Find where the given text appears and provide that cell's center as (x, y) coordinate. 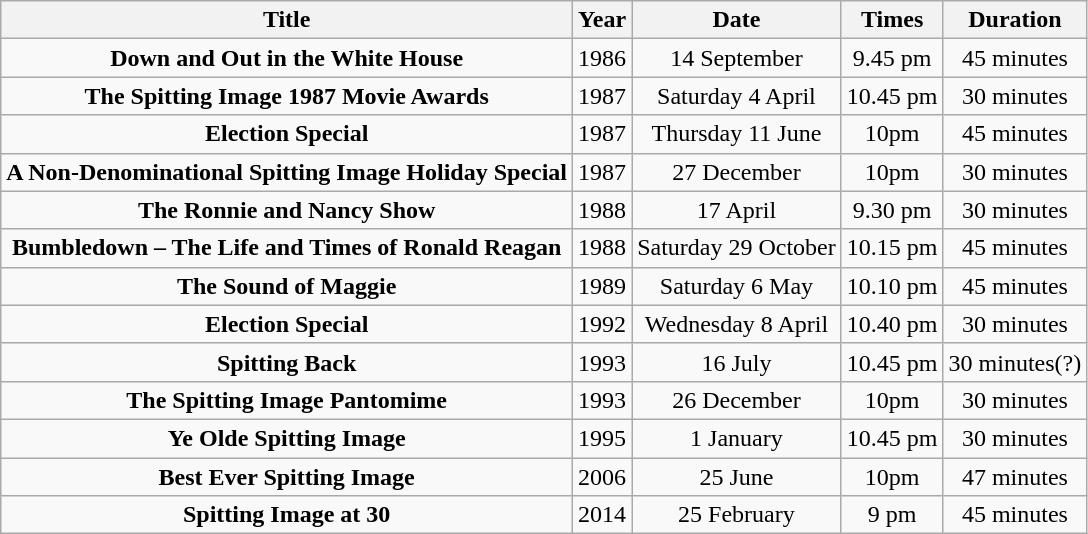
47 minutes (1015, 477)
26 December (737, 400)
The Sound of Maggie (287, 286)
Title (287, 20)
10.40 pm (892, 324)
10.15 pm (892, 248)
Thursday 11 June (737, 134)
Down and Out in the White House (287, 58)
1986 (602, 58)
30 minutes(?) (1015, 362)
A Non-Denominational Spitting Image Holiday Special (287, 172)
Saturday 4 April (737, 96)
Times (892, 20)
Best Ever Spitting Image (287, 477)
Duration (1015, 20)
25 February (737, 515)
Bumbledown – The Life and Times of Ronald Reagan (287, 248)
Wednesday 8 April (737, 324)
17 April (737, 210)
16 July (737, 362)
27 December (737, 172)
Spitting Image at 30 (287, 515)
9 pm (892, 515)
9.45 pm (892, 58)
Year (602, 20)
Ye Olde Spitting Image (287, 438)
The Spitting Image 1987 Movie Awards (287, 96)
1992 (602, 324)
14 September (737, 58)
25 June (737, 477)
10.10 pm (892, 286)
The Spitting Image Pantomime (287, 400)
The Ronnie and Nancy Show (287, 210)
Date (737, 20)
Saturday 29 October (737, 248)
2006 (602, 477)
2014 (602, 515)
Saturday 6 May (737, 286)
1 January (737, 438)
1995 (602, 438)
Spitting Back (287, 362)
9.30 pm (892, 210)
1989 (602, 286)
